Extract the (x, y) coordinate from the center of the cell holding the provided text.  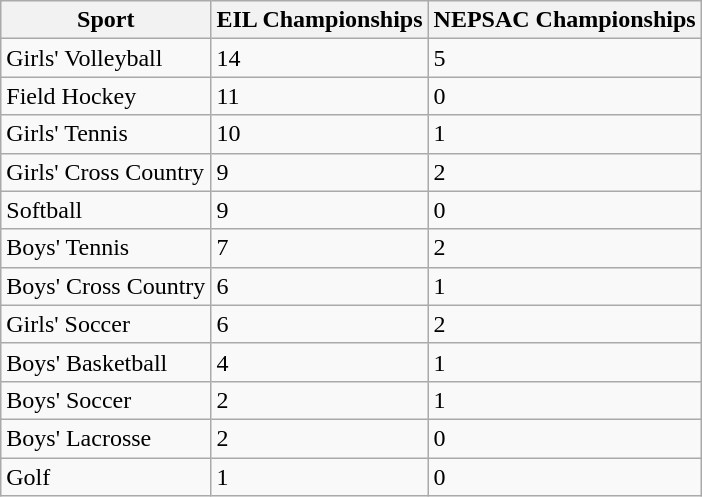
EIL Championships (320, 20)
Golf (106, 477)
7 (320, 248)
Softball (106, 210)
Boys' Basketball (106, 362)
10 (320, 134)
4 (320, 362)
Girls' Volleyball (106, 58)
5 (564, 58)
Boys' Tennis (106, 248)
Girls' Tennis (106, 134)
Girls' Cross Country (106, 172)
Boys' Cross Country (106, 286)
Girls' Soccer (106, 324)
Boys' Lacrosse (106, 438)
11 (320, 96)
Boys' Soccer (106, 400)
Field Hockey (106, 96)
Sport (106, 20)
14 (320, 58)
NEPSAC Championships (564, 20)
